Identify which cell holds the provided text, then report its [x, y] central coordinate. 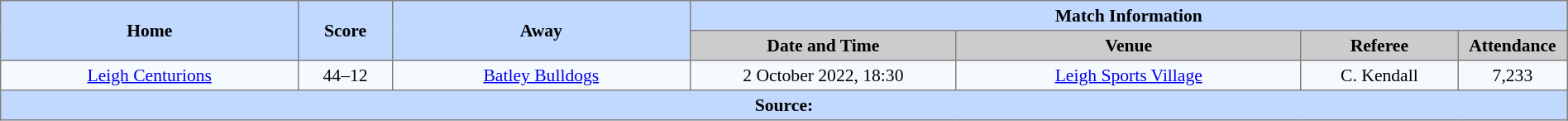
Attendance [1513, 46]
Date and Time [823, 46]
C. Kendall [1379, 75]
Leigh Sports Village [1128, 75]
44–12 [346, 75]
7,233 [1513, 75]
Score [346, 31]
Match Information [1128, 16]
Venue [1128, 46]
Home [150, 31]
Source: [784, 105]
Referee [1379, 46]
2 October 2022, 18:30 [823, 75]
Away [541, 31]
Batley Bulldogs [541, 75]
Leigh Centurions [150, 75]
